From the cell containing the given text, extract its center point as [x, y] coordinate. 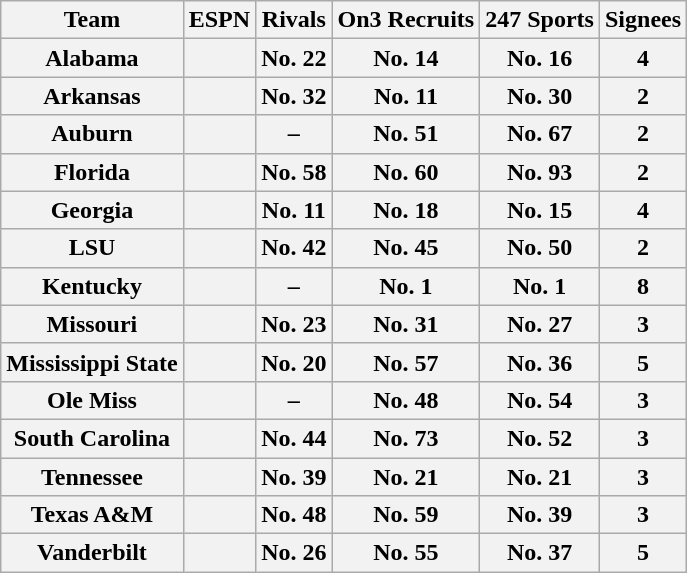
No. 18 [406, 210]
No. 37 [540, 553]
No. 73 [406, 438]
No. 58 [294, 172]
South Carolina [92, 438]
No. 14 [406, 58]
No. 23 [294, 324]
247 Sports [540, 20]
Rivals [294, 20]
No. 57 [406, 362]
No. 22 [294, 58]
No. 20 [294, 362]
No. 36 [540, 362]
No. 51 [406, 134]
No. 27 [540, 324]
Tennessee [92, 477]
Georgia [92, 210]
No. 16 [540, 58]
No. 60 [406, 172]
Auburn [92, 134]
No. 45 [406, 248]
No. 15 [540, 210]
No. 44 [294, 438]
No. 42 [294, 248]
Mississippi State [92, 362]
No. 55 [406, 553]
8 [642, 286]
No. 59 [406, 515]
Missouri [92, 324]
ESPN [219, 20]
No. 93 [540, 172]
Team [92, 20]
No. 30 [540, 96]
No. 54 [540, 400]
Ole Miss [92, 400]
No. 32 [294, 96]
Signees [642, 20]
Kentucky [92, 286]
No. 67 [540, 134]
LSU [92, 248]
No. 31 [406, 324]
No. 26 [294, 553]
No. 52 [540, 438]
Arkansas [92, 96]
Texas A&M [92, 515]
Alabama [92, 58]
On3 Recruits [406, 20]
No. 50 [540, 248]
Florida [92, 172]
Vanderbilt [92, 553]
